Provide the [X, Y] coordinate of the cell's center where the given text is located.  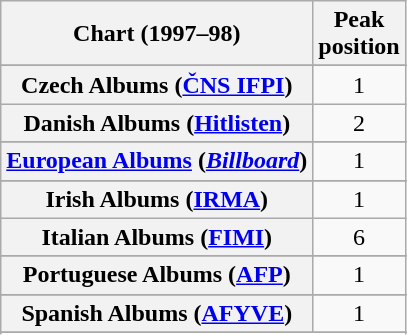
Spanish Albums (AFYVE) [157, 313]
Czech Albums (ČNS IFPI) [157, 85]
Italian Albums (FIMI) [157, 237]
Irish Albums (IRMA) [157, 199]
Portuguese Albums (AFP) [157, 275]
Peak position [359, 34]
6 [359, 237]
Chart (1997–98) [157, 34]
2 [359, 123]
European Albums (Billboard) [157, 161]
Danish Albums (Hitlisten) [157, 123]
